Pinpoint the cell where the given text exists, returning its (x, y) midpoint coordinate. 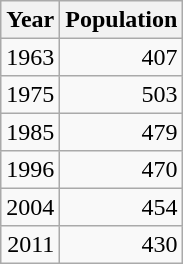
2004 (30, 206)
1996 (30, 170)
1963 (30, 56)
2011 (30, 244)
503 (122, 94)
470 (122, 170)
479 (122, 132)
1975 (30, 94)
Population (122, 20)
407 (122, 56)
430 (122, 244)
1985 (30, 132)
Year (30, 20)
454 (122, 206)
